Output the [x, y] coordinate of the center of the cell containing the given text.  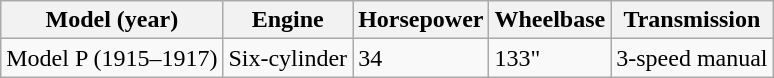
Engine [288, 20]
Horsepower [421, 20]
Transmission [692, 20]
Model P (1915–1917) [112, 58]
3-speed manual [692, 58]
133" [550, 58]
Six-cylinder [288, 58]
34 [421, 58]
Wheelbase [550, 20]
Model (year) [112, 20]
